Capture the cell that displays the provided text and extract its [X, Y] central coordinate. 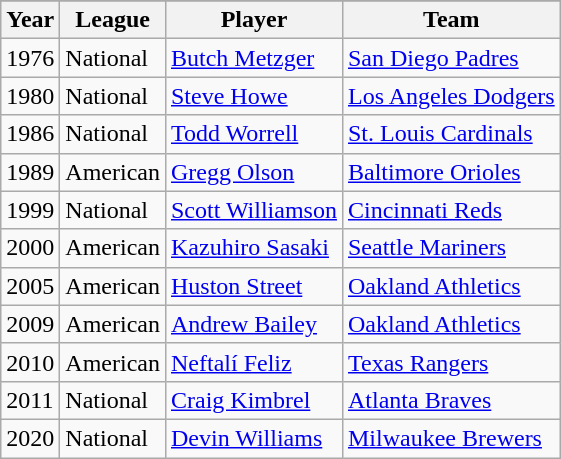
Milwaukee Brewers [451, 438]
Butch Metzger [254, 58]
Cincinnati Reds [451, 210]
Kazuhiro Sasaki [254, 248]
Seattle Mariners [451, 248]
1980 [30, 96]
2020 [30, 438]
Team [451, 20]
1999 [30, 210]
2011 [30, 400]
Los Angeles Dodgers [451, 96]
1986 [30, 134]
2005 [30, 286]
Neftalí Feliz [254, 362]
1976 [30, 58]
2000 [30, 248]
San Diego Padres [451, 58]
Year [30, 20]
Baltimore Orioles [451, 172]
2009 [30, 324]
Todd Worrell [254, 134]
2010 [30, 362]
1989 [30, 172]
Huston Street [254, 286]
League [113, 20]
Steve Howe [254, 96]
Atlanta Braves [451, 400]
St. Louis Cardinals [451, 134]
Scott Williamson [254, 210]
Gregg Olson [254, 172]
Andrew Bailey [254, 324]
Devin Williams [254, 438]
Texas Rangers [451, 362]
Player [254, 20]
Craig Kimbrel [254, 400]
